Return [x, y] of the center of cell containing provided text 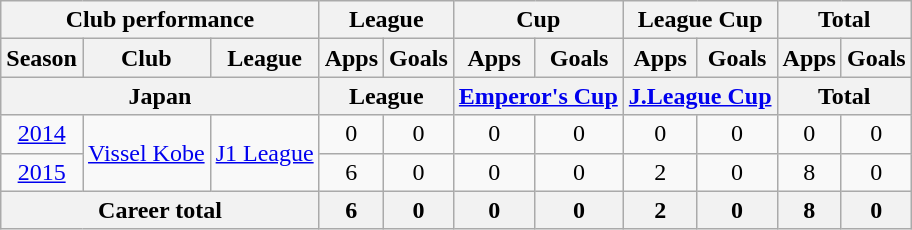
Season [42, 58]
J1 League [264, 153]
League Cup [700, 20]
J.League Cup [700, 96]
Club [146, 58]
Club performance [160, 20]
Cup [538, 20]
Vissel Kobe [146, 153]
2014 [42, 134]
2015 [42, 172]
Japan [160, 96]
Emperor's Cup [538, 96]
Career total [160, 210]
